Return (X, Y) of the center of cell containing provided text 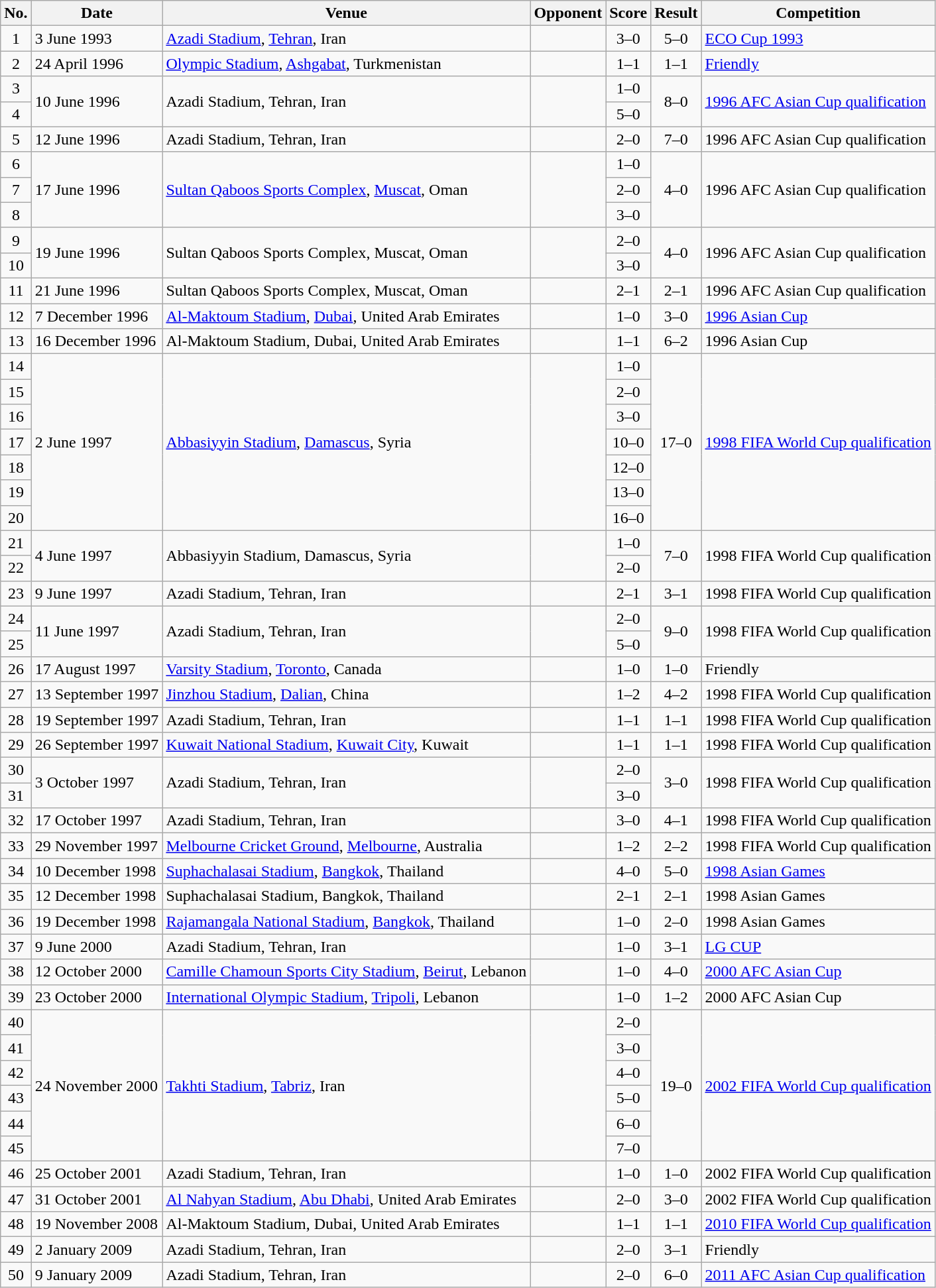
7 December 1996 (97, 316)
10 (16, 265)
12 October 2000 (97, 972)
11 (16, 290)
9 June 2000 (97, 947)
Camille Chamoun Sports City Stadium, Beirut, Lebanon (346, 972)
43 (16, 1098)
2011 AFC Asian Cup qualification (818, 1275)
41 (16, 1047)
Result (676, 13)
47 (16, 1199)
39 (16, 997)
8 (16, 215)
17 August 1997 (97, 669)
10 December 1998 (97, 871)
2010 FIFA World Cup qualification (818, 1224)
3 June 1993 (97, 38)
17 (16, 442)
36 (16, 921)
4 (16, 114)
Al Nahyan Stadium, Abu Dhabi, United Arab Emirates (346, 1199)
No. (16, 13)
2 January 2009 (97, 1250)
Varsity Stadium, Toronto, Canada (346, 669)
Rajamangala National Stadium, Bangkok, Thailand (346, 921)
17–0 (676, 442)
40 (16, 1022)
2 June 1997 (97, 442)
25 October 2001 (97, 1174)
9 June 1997 (97, 593)
12 December 1998 (97, 896)
46 (16, 1174)
22 (16, 568)
17 June 1996 (97, 190)
27 (16, 694)
Date (97, 13)
8–0 (676, 101)
1 (16, 38)
7 (16, 190)
9 January 2009 (97, 1275)
23 (16, 593)
26 (16, 669)
38 (16, 972)
19 November 2008 (97, 1224)
10 June 1996 (97, 101)
44 (16, 1124)
24 November 2000 (97, 1085)
13 September 1997 (97, 694)
Melbourne Cricket Ground, Melbourne, Australia (346, 846)
35 (16, 896)
5 (16, 139)
4–1 (676, 821)
16 (16, 417)
29 (16, 745)
10–0 (628, 442)
25 (16, 644)
37 (16, 947)
17 October 1997 (97, 821)
32 (16, 821)
12 June 1996 (97, 139)
16–0 (628, 518)
13 (16, 341)
11 June 1997 (97, 631)
Score (628, 13)
31 October 2001 (97, 1199)
34 (16, 871)
48 (16, 1224)
24 (16, 618)
4 June 1997 (97, 556)
23 October 2000 (97, 997)
12 (16, 316)
19 (16, 493)
19 December 1998 (97, 921)
13–0 (628, 493)
6 (16, 164)
28 (16, 719)
21 (16, 543)
19–0 (676, 1085)
19 September 1997 (97, 719)
Opponent (568, 13)
9–0 (676, 631)
Olympic Stadium, Ashgabat, Turkmenistan (346, 64)
2–2 (676, 846)
15 (16, 392)
19 June 1996 (97, 253)
24 April 1996 (97, 64)
4–2 (676, 694)
16 December 1996 (97, 341)
50 (16, 1275)
Kuwait National Stadium, Kuwait City, Kuwait (346, 745)
3 October 1997 (97, 783)
30 (16, 770)
3 (16, 89)
26 September 1997 (97, 745)
42 (16, 1073)
International Olympic Stadium, Tripoli, Lebanon (346, 997)
14 (16, 367)
Venue (346, 13)
LG CUP (818, 947)
49 (16, 1250)
Jinzhou Stadium, Dalian, China (346, 694)
45 (16, 1149)
9 (16, 240)
2 (16, 64)
Takhti Stadium, Tabriz, Iran (346, 1085)
Competition (818, 13)
21 June 1996 (97, 290)
20 (16, 518)
31 (16, 795)
6–2 (676, 341)
12–0 (628, 467)
18 (16, 467)
29 November 1997 (97, 846)
ECO Cup 1993 (818, 38)
33 (16, 846)
